Return the [x, y] coordinate for the center point of the cell that contains the specified text.  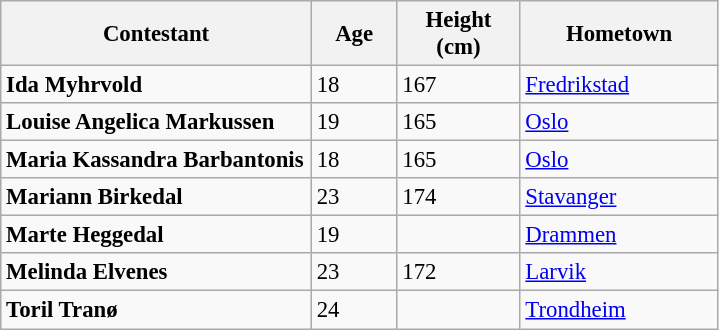
Stavanger [619, 197]
174 [458, 197]
Marte Heggedal [156, 235]
24 [354, 310]
172 [458, 273]
Height (cm) [458, 34]
Hometown [619, 34]
Louise Angelica Markussen [156, 122]
Ida Myhrvold [156, 85]
Drammen [619, 235]
Larvik [619, 273]
Fredrikstad [619, 85]
Age [354, 34]
167 [458, 85]
Toril Tranø [156, 310]
Mariann Birkedal [156, 197]
Contestant [156, 34]
Trondheim [619, 310]
Maria Kassandra Barbantonis [156, 160]
Melinda Elvenes [156, 273]
